Extract the [X, Y] coordinate from the center of the cell holding the provided text.  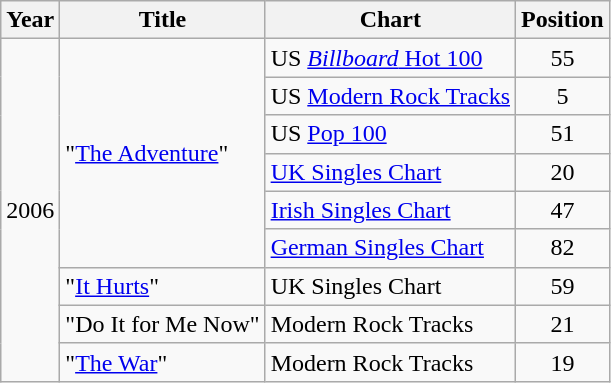
55 [563, 58]
82 [563, 248]
Position [563, 20]
20 [563, 172]
"It Hurts" [162, 286]
2006 [30, 210]
21 [563, 324]
Title [162, 20]
"Do It for Me Now" [162, 324]
US Billboard Hot 100 [390, 58]
Irish Singles Chart [390, 210]
Chart [390, 20]
59 [563, 286]
Year [30, 20]
51 [563, 134]
US Modern Rock Tracks [390, 96]
5 [563, 96]
German Singles Chart [390, 248]
US Pop 100 [390, 134]
19 [563, 362]
"The Adventure" [162, 153]
"The War" [162, 362]
47 [563, 210]
